Extract the [X, Y] coordinate from the center of the cell holding the provided text.  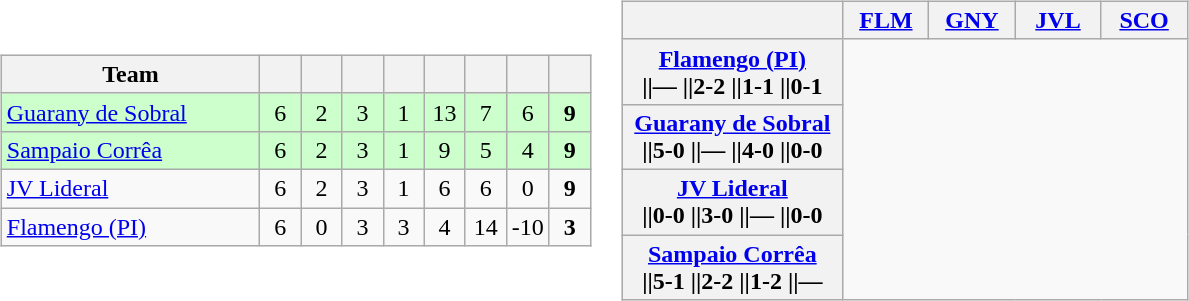
-10 [528, 227]
GNY [972, 20]
Flamengo (PI) ||— ||2-2 ||1-1 ||0-1 [732, 72]
Guarany de Sobral ||5-0 ||— ||4-0 ||0-0 [732, 136]
5 [486, 150]
JVL [1058, 20]
JV Lideral [130, 188]
Sampaio Corrêa ||5-1 ||2-2 ||1-2 ||— [732, 266]
Flamengo (PI) [130, 227]
FLM [886, 20]
SCO [1144, 20]
7 [486, 112]
14 [486, 227]
Sampaio Corrêa [130, 150]
Guarany de Sobral [130, 112]
13 [444, 112]
Team [130, 74]
JV Lideral ||0-0 ||3-0 ||— ||0-0 [732, 202]
